Locate the cell with the specified text and output its (x, y) center coordinate. 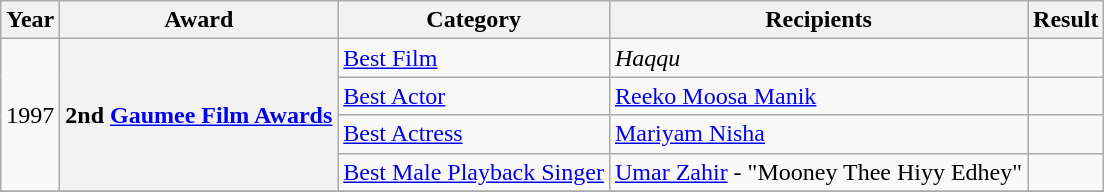
Mariyam Nisha (818, 134)
Year (30, 20)
Best Actress (474, 134)
Reeko Moosa Manik (818, 96)
Award (199, 20)
Category (474, 20)
1997 (30, 115)
Best Film (474, 58)
2nd Gaumee Film Awards (199, 115)
Umar Zahir - "Mooney Thee Hiyy Edhey" (818, 172)
Best Male Playback Singer (474, 172)
Recipients (818, 20)
Best Actor (474, 96)
Result (1066, 20)
Haqqu (818, 58)
